Scan for the cell matching the given text and deliver its [x, y] coordinate at center. 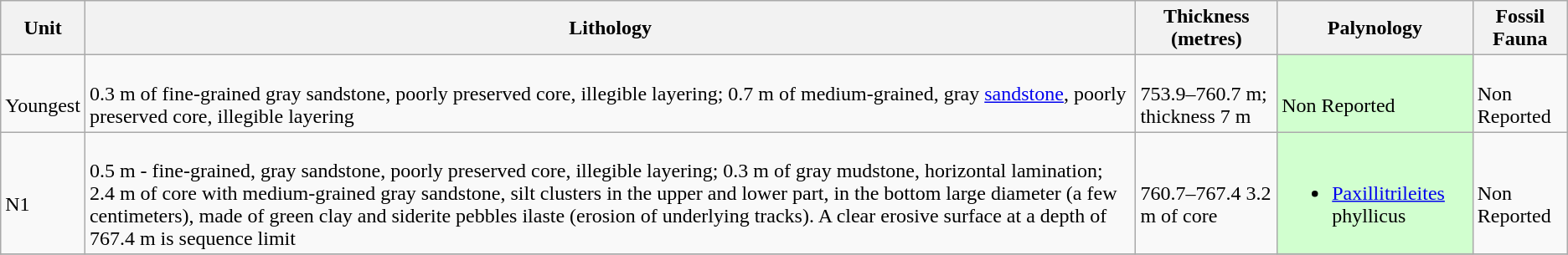
Palynology [1375, 28]
Thickness (metres) [1206, 28]
760.7–767.4 3.2 m of core [1206, 193]
Unit [44, 28]
Fossil Fauna [1519, 28]
N1 [44, 193]
Paxillitrileites phyllicus [1375, 193]
Lithology [610, 28]
753.9–760.7 m; thickness 7 m [1206, 94]
Youngest [44, 94]
